Output the [x, y] coordinate of the center of the cell containing the given text.  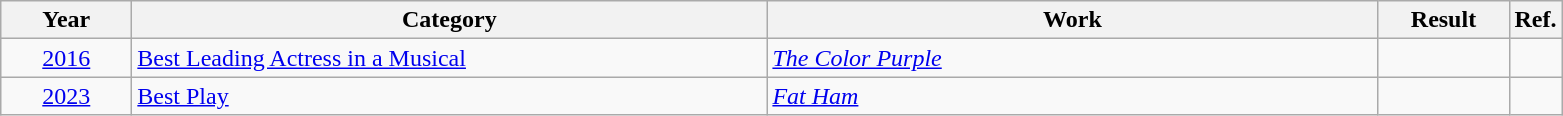
Fat Ham [1072, 96]
2023 [66, 96]
Result [1444, 20]
Work [1072, 20]
2016 [66, 58]
Best Leading Actress in a Musical [450, 58]
Category [450, 20]
The Color Purple [1072, 58]
Ref. [1536, 20]
Best Play [450, 96]
Year [66, 20]
